Identify which cell holds the provided text, then report its [x, y] central coordinate. 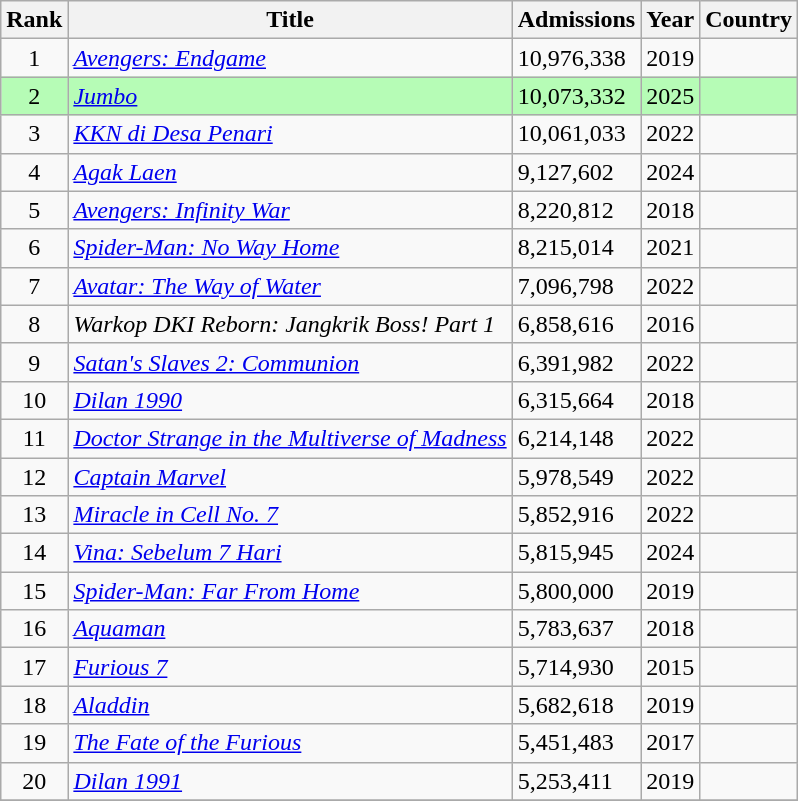
Dilan 1991 [290, 781]
5,253,411 [576, 781]
Aquaman [290, 629]
Spider-Man: Far From Home [290, 591]
2016 [670, 324]
8 [34, 324]
18 [34, 705]
9 [34, 362]
15 [34, 591]
2017 [670, 743]
5,978,549 [576, 477]
5,451,483 [576, 743]
Vina: Sebelum 7 Hari [290, 553]
Admissions [576, 20]
2021 [670, 248]
Miracle in Cell No. 7 [290, 515]
10,061,033 [576, 134]
11 [34, 438]
3 [34, 134]
17 [34, 667]
Furious 7 [290, 667]
4 [34, 172]
12 [34, 477]
2 [34, 96]
5,800,000 [576, 591]
Title [290, 20]
7 [34, 286]
Avengers: Infinity War [290, 210]
Jumbo [290, 96]
5,682,618 [576, 705]
5,815,945 [576, 553]
14 [34, 553]
Year [670, 20]
6,858,616 [576, 324]
2025 [670, 96]
10,976,338 [576, 58]
1 [34, 58]
5 [34, 210]
Warkop DKI Reborn: Jangkrik Boss! Part 1 [290, 324]
7,096,798 [576, 286]
6,214,148 [576, 438]
10 [34, 400]
Aladdin [290, 705]
20 [34, 781]
6,391,982 [576, 362]
13 [34, 515]
Captain Marvel [290, 477]
Satan's Slaves 2: Communion [290, 362]
5,714,930 [576, 667]
Avatar: The Way of Water [290, 286]
Avengers: Endgame [290, 58]
16 [34, 629]
Country [749, 20]
8,220,812 [576, 210]
The Fate of the Furious [290, 743]
5,852,916 [576, 515]
19 [34, 743]
Spider-Man: No Way Home [290, 248]
Doctor Strange in the Multiverse of Madness [290, 438]
10,073,332 [576, 96]
6 [34, 248]
Agak Laen [290, 172]
KKN di Desa Penari [290, 134]
5,783,637 [576, 629]
9,127,602 [576, 172]
Dilan 1990 [290, 400]
8,215,014 [576, 248]
2015 [670, 667]
6,315,664 [576, 400]
Rank [34, 20]
